Output the [X, Y] coordinate of the center of the cell containing the given text.  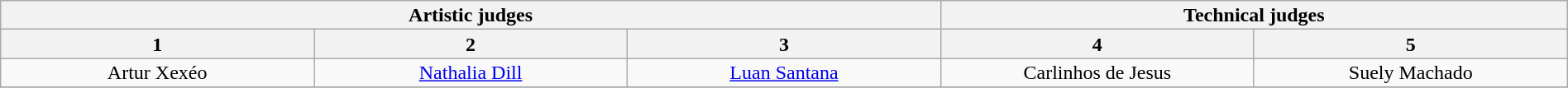
Suely Machado [1411, 72]
5 [1411, 44]
Artur Xexéo [157, 72]
Artistic judges [471, 15]
Carlinhos de Jesus [1097, 72]
3 [784, 44]
1 [157, 44]
4 [1097, 44]
Nathalia Dill [471, 72]
Technical judges [1254, 15]
2 [471, 44]
Luan Santana [784, 72]
